Identify which cell holds the provided text, then report its [x, y] central coordinate. 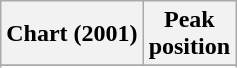
Peakposition [189, 34]
Chart (2001) [72, 34]
